Return (X, Y) of the center of cell containing provided text 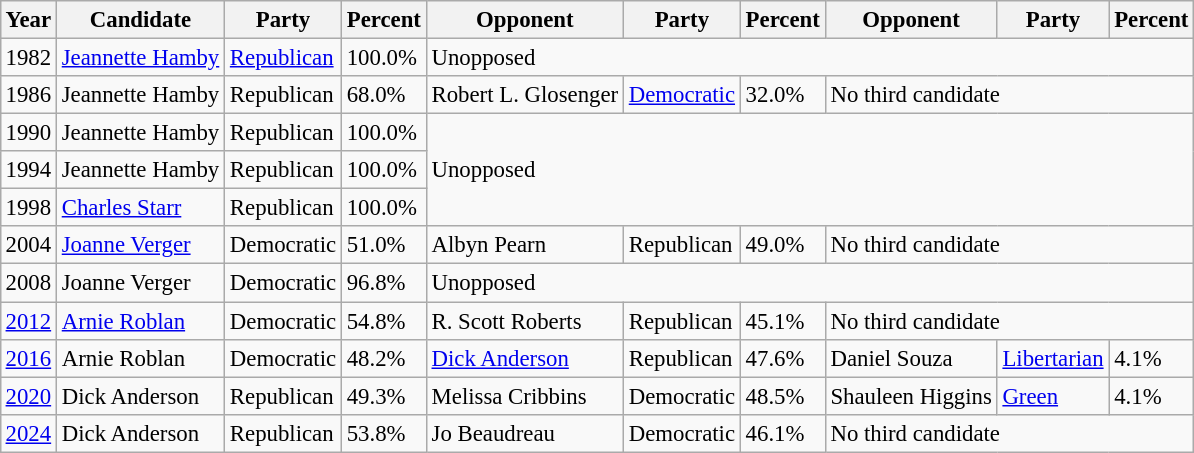
R. Scott Roberts (524, 321)
47.6% (782, 358)
Albyn Pearn (524, 245)
54.8% (384, 321)
48.5% (782, 396)
68.0% (384, 95)
Jo Beaudreau (524, 433)
Green (1053, 396)
2016 (28, 358)
1982 (28, 57)
96.8% (384, 283)
1990 (28, 133)
1994 (28, 170)
48.2% (384, 358)
Daniel Souza (911, 358)
Melissa Cribbins (524, 396)
1986 (28, 95)
Year (28, 20)
49.3% (384, 396)
51.0% (384, 245)
Robert L. Glosenger (524, 95)
Charles Starr (140, 208)
Libertarian (1053, 358)
2024 (28, 433)
32.0% (782, 95)
1998 (28, 208)
2004 (28, 245)
Shauleen Higgins (911, 396)
53.8% (384, 433)
2020 (28, 396)
2012 (28, 321)
46.1% (782, 433)
2008 (28, 283)
45.1% (782, 321)
49.0% (782, 245)
Candidate (140, 20)
